Output the (X, Y) coordinate of the center of the cell containing the given text.  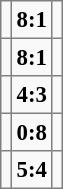
5:4 (32, 170)
0:8 (32, 132)
4:3 (32, 95)
